Provide the (x, y) coordinate of the cell's center where the given text is located.  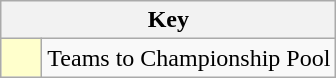
Teams to Championship Pool (189, 58)
Key (168, 20)
